Output the (X, Y) coordinate of the center of the cell containing the given text.  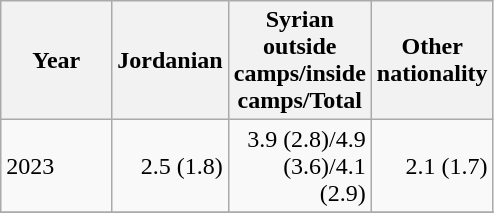
3.9 (2.8)/4.9 (3.6)/4.1 (2.9) (300, 166)
Other nationality (432, 60)
2.1 (1.7) (432, 166)
Syrian outside camps/inside camps/Total (300, 60)
Year (56, 60)
2023 (56, 166)
Jordanian (170, 60)
2.5 (1.8) (170, 166)
